Provide the [x, y] coordinate of the cell's center where the given text is located.  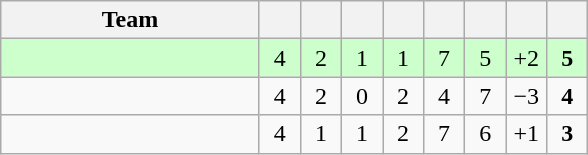
0 [362, 96]
+1 [526, 134]
6 [486, 134]
3 [568, 134]
Team [130, 20]
+2 [526, 58]
−3 [526, 96]
